Return [x, y] of the center of cell containing provided text 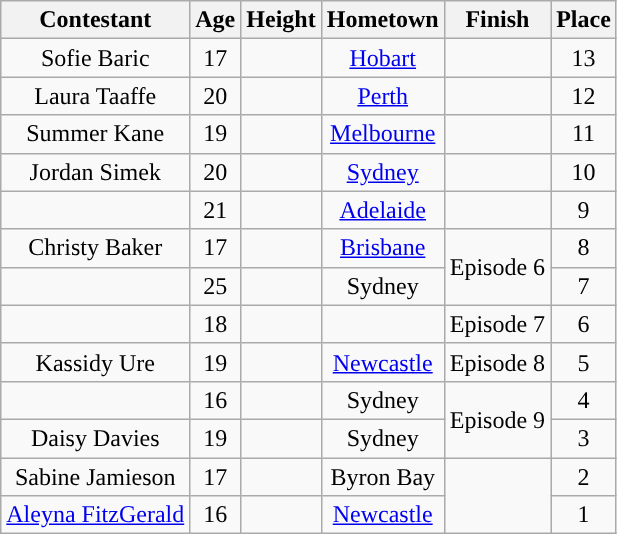
Contestant [96, 20]
5 [584, 362]
12 [584, 96]
Finish [497, 20]
Episode 7 [497, 324]
1 [584, 515]
Sofie Baric [96, 58]
3 [584, 438]
Hobart [382, 58]
Daisy Davies [96, 438]
Age [216, 20]
Perth [382, 96]
Place [584, 20]
Brisbane [382, 248]
Episode 9 [497, 419]
4 [584, 400]
7 [584, 286]
Episode 6 [497, 267]
Christy Baker [96, 248]
11 [584, 134]
6 [584, 324]
Episode 8 [497, 362]
Byron Bay [382, 477]
Adelaide [382, 210]
2 [584, 477]
Melbourne [382, 134]
Hometown [382, 20]
13 [584, 58]
Sabine Jamieson [96, 477]
25 [216, 286]
Aleyna FitzGerald [96, 515]
8 [584, 248]
9 [584, 210]
21 [216, 210]
Jordan Simek [96, 172]
Laura Taaffe [96, 96]
18 [216, 324]
Height [281, 20]
10 [584, 172]
Kassidy Ure [96, 362]
Summer Kane [96, 134]
